Locate the cell with the specified text and output its (x, y) center coordinate. 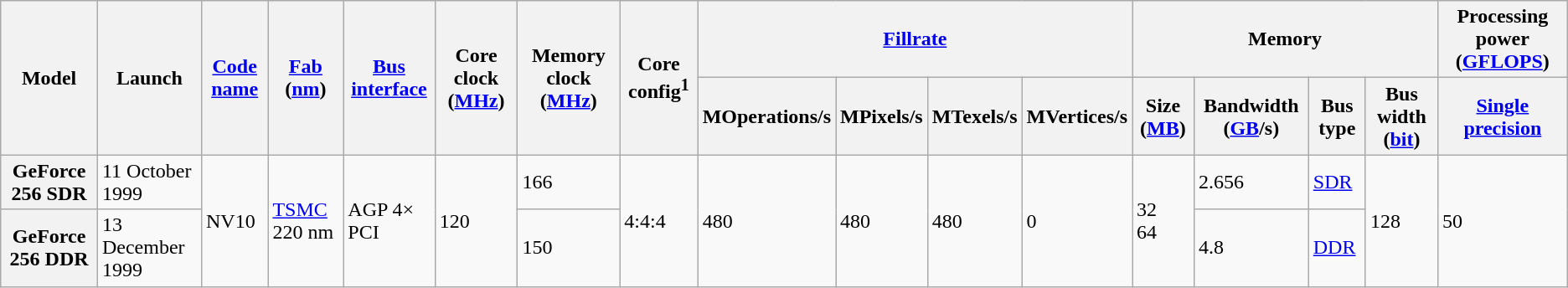
SDR (1337, 183)
Single precision (1503, 116)
50 (1503, 221)
GeForce 256 DDR (49, 248)
MOperations/s (766, 116)
Bandwidth (GB/s) (1251, 116)
Code name (235, 78)
AGP 4×PCI (389, 221)
0 (1077, 221)
NV10 (235, 221)
2.656 (1251, 183)
128 (1401, 221)
DDR (1337, 248)
Launch (149, 78)
Core clock (MHz) (476, 78)
3264 (1163, 221)
TSMC 220 nm (306, 221)
Bus width (bit) (1401, 116)
Fab (nm) (306, 78)
Memory clock (MHz) (569, 78)
MPixels/s (882, 116)
Model (49, 78)
120 (476, 221)
Memory (1285, 39)
Fillrate (915, 39)
GeForce 256 SDR (49, 183)
Processing power (GFLOPS) (1503, 39)
4.8 (1251, 248)
166 (569, 183)
MVertices/s (1077, 116)
Bus type (1337, 116)
11 October 1999 (149, 183)
MTexels/s (975, 116)
150 (569, 248)
Size (MB) (1163, 116)
4:4:4 (658, 221)
13 December 1999 (149, 248)
Core config1 (658, 78)
Bus interface (389, 78)
